Return the [X, Y] coordinate for the center point of the cell that contains the specified text.  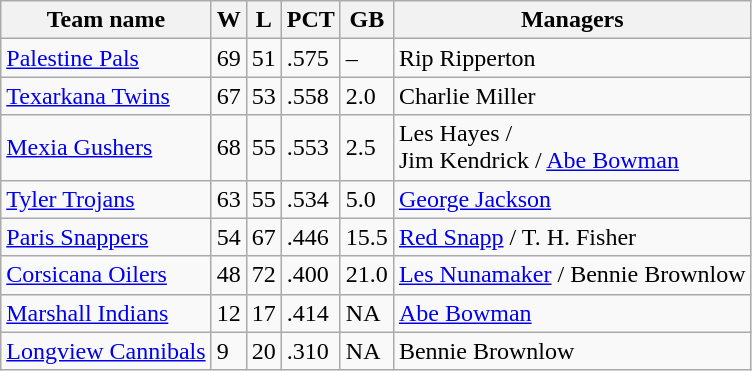
PCT [310, 20]
68 [228, 148]
George Jackson [572, 199]
.558 [310, 96]
Team name [106, 20]
.400 [310, 275]
20 [264, 351]
2.5 [366, 148]
Les Nunamaker / Bennie Brownlow [572, 275]
72 [264, 275]
.575 [310, 58]
5.0 [366, 199]
GB [366, 20]
2.0 [366, 96]
W [228, 20]
– [366, 58]
.446 [310, 237]
Tyler Trojans [106, 199]
53 [264, 96]
Charlie Miller [572, 96]
Red Snapp / T. H. Fisher [572, 237]
15.5 [366, 237]
.553 [310, 148]
.414 [310, 313]
Rip Ripperton [572, 58]
.534 [310, 199]
69 [228, 58]
63 [228, 199]
Bennie Brownlow [572, 351]
17 [264, 313]
9 [228, 351]
48 [228, 275]
Corsicana Oilers [106, 275]
Longview Cannibals [106, 351]
Texarkana Twins [106, 96]
Palestine Pals [106, 58]
21.0 [366, 275]
L [264, 20]
Marshall Indians [106, 313]
54 [228, 237]
Managers [572, 20]
51 [264, 58]
Mexia Gushers [106, 148]
.310 [310, 351]
Paris Snappers [106, 237]
12 [228, 313]
Abe Bowman [572, 313]
Les Hayes / Jim Kendrick / Abe Bowman [572, 148]
